Identify which cell holds the provided text, then report its (X, Y) central coordinate. 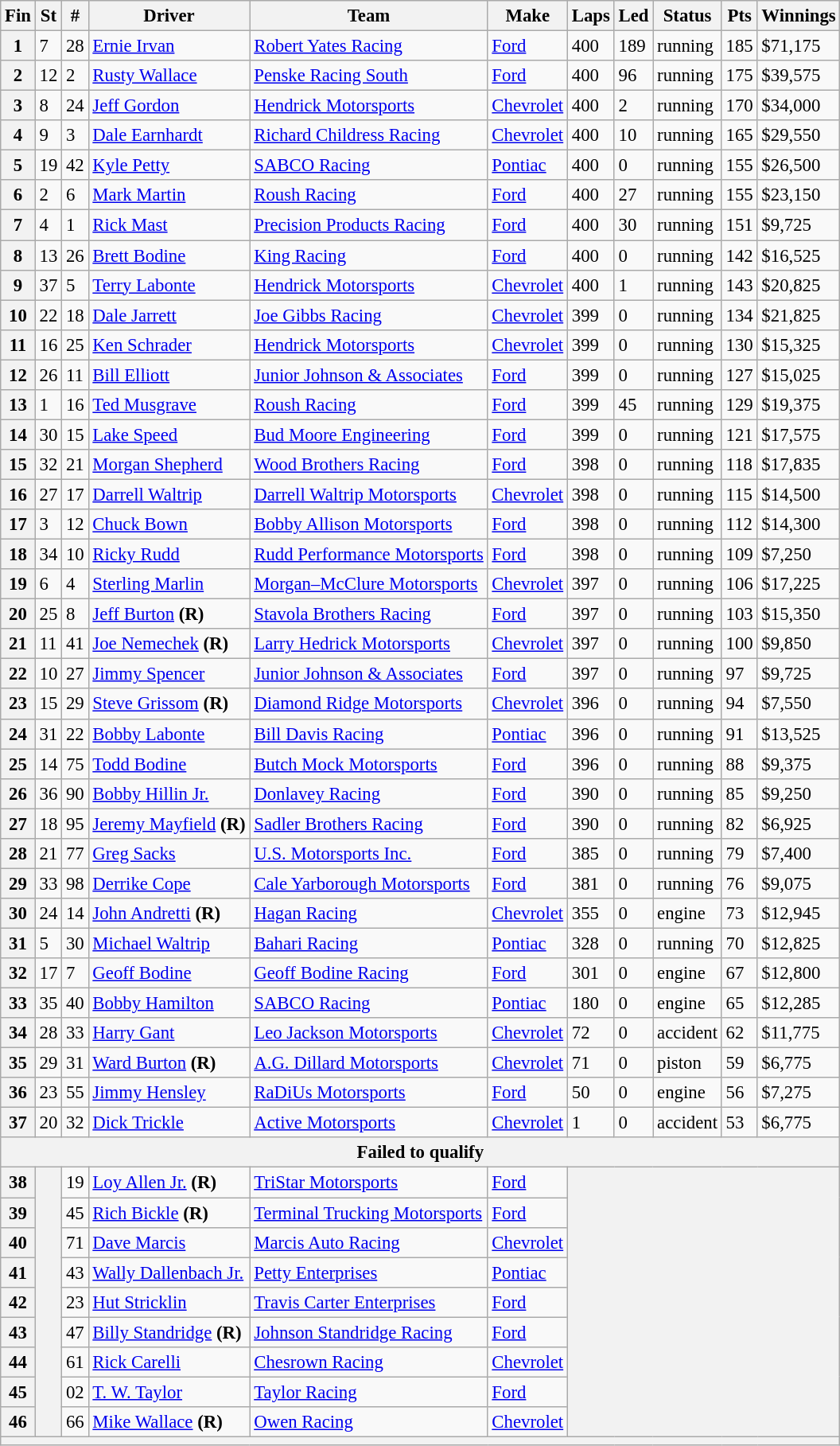
Jeff Gordon (169, 106)
Rick Mast (169, 225)
Rudd Performance Motorsports (369, 555)
Joe Gibbs Racing (369, 315)
Dale Earnhardt (169, 135)
55 (75, 1093)
67 (740, 973)
180 (590, 1004)
$6,925 (799, 824)
106 (740, 584)
$11,775 (799, 1033)
70 (740, 943)
Bobby Allison Motorsports (369, 524)
143 (740, 285)
38 (18, 1183)
76 (740, 883)
Failed to qualify (420, 1153)
355 (590, 914)
Bud Moore Engineering (369, 435)
$14,300 (799, 524)
Larry Hedrick Motorsports (369, 644)
02 (75, 1392)
Bill Elliott (169, 375)
$29,550 (799, 135)
St (48, 16)
U.S. Motorsports Inc. (369, 854)
Darrell Waltrip Motorsports (369, 494)
121 (740, 435)
Bobby Hamilton (169, 1004)
59 (740, 1063)
Rick Carelli (169, 1362)
Driver (169, 16)
$7,275 (799, 1093)
Team (369, 16)
381 (590, 883)
Loy Allen Jr. (R) (169, 1183)
Bahari Racing (369, 943)
189 (633, 46)
151 (740, 225)
Ernie Irvan (169, 46)
94 (740, 704)
Darrell Waltrip (169, 494)
Derrike Cope (169, 883)
Precision Products Racing (369, 225)
Butch Mock Motorsports (369, 764)
Petty Enterprises (369, 1273)
Leo Jackson Motorsports (369, 1033)
Rich Bickle (R) (169, 1213)
Sadler Brothers Racing (369, 824)
Donlavey Racing (369, 793)
165 (740, 135)
61 (75, 1362)
$7,250 (799, 555)
$14,500 (799, 494)
44 (18, 1362)
Penske Racing South (369, 76)
82 (740, 824)
Robert Yates Racing (369, 46)
Laps (590, 16)
Sterling Marlin (169, 584)
142 (740, 255)
88 (740, 764)
134 (740, 315)
Led (633, 16)
$9,075 (799, 883)
Brett Bodine (169, 255)
Wood Brothers Racing (369, 465)
73 (740, 914)
$15,325 (799, 345)
109 (740, 555)
Johnson Standridge Racing (369, 1332)
$9,250 (799, 793)
$7,400 (799, 854)
91 (740, 734)
Taylor Racing (369, 1392)
Dale Jarrett (169, 315)
301 (590, 973)
Jeremy Mayfield (R) (169, 824)
Joe Nemechek (R) (169, 644)
$12,945 (799, 914)
Marcis Auto Racing (369, 1242)
$9,850 (799, 644)
$16,525 (799, 255)
Kyle Petty (169, 166)
Terminal Trucking Motorsports (369, 1213)
130 (740, 345)
$34,000 (799, 106)
90 (75, 793)
Chesrown Racing (369, 1362)
Winnings (799, 16)
A.G. Dillard Motorsports (369, 1063)
98 (75, 883)
56 (740, 1093)
T. W. Taylor (169, 1392)
385 (590, 854)
# (75, 16)
39 (18, 1213)
Todd Bodine (169, 764)
$23,150 (799, 195)
Mike Wallace (R) (169, 1422)
Pts (740, 16)
Travis Carter Enterprises (369, 1302)
Morgan Shepherd (169, 465)
Ward Burton (R) (169, 1063)
Rusty Wallace (169, 76)
65 (740, 1004)
Hut Stricklin (169, 1302)
100 (740, 644)
Ricky Rudd (169, 555)
Ken Schrader (169, 345)
Ted Musgrave (169, 405)
62 (740, 1033)
Billy Standridge (R) (169, 1332)
$12,800 (799, 973)
72 (590, 1033)
103 (740, 614)
Owen Racing (369, 1422)
$13,525 (799, 734)
185 (740, 46)
Richard Childress Racing (369, 135)
Jimmy Hensley (169, 1093)
Dave Marcis (169, 1242)
$17,575 (799, 435)
75 (75, 764)
Terry Labonte (169, 285)
47 (75, 1332)
Diamond Ridge Motorsports (369, 704)
Greg Sacks (169, 854)
$9,375 (799, 764)
97 (740, 674)
Dick Trickle (169, 1123)
Active Motorsports (369, 1123)
96 (633, 76)
Status (687, 16)
Lake Speed (169, 435)
Cale Yarborough Motorsports (369, 883)
$17,835 (799, 465)
Harry Gant (169, 1033)
$19,375 (799, 405)
Make (527, 16)
Hagan Racing (369, 914)
RaDiUs Motorsports (369, 1093)
Jeff Burton (R) (169, 614)
Mark Martin (169, 195)
170 (740, 106)
95 (75, 824)
328 (590, 943)
$15,025 (799, 375)
112 (740, 524)
John Andretti (R) (169, 914)
175 (740, 76)
53 (740, 1123)
Geoff Bodine Racing (369, 973)
$7,550 (799, 704)
Michael Waltrip (169, 943)
118 (740, 465)
46 (18, 1422)
Fin (18, 16)
$12,825 (799, 943)
$26,500 (799, 166)
$15,350 (799, 614)
129 (740, 405)
$71,175 (799, 46)
Bill Davis Racing (369, 734)
Steve Grissom (R) (169, 704)
piston (687, 1063)
Bobby Labonte (169, 734)
Bobby Hillin Jr. (169, 793)
79 (740, 854)
$21,825 (799, 315)
Chuck Bown (169, 524)
Stavola Brothers Racing (369, 614)
$17,225 (799, 584)
$39,575 (799, 76)
127 (740, 375)
50 (590, 1093)
$20,825 (799, 285)
115 (740, 494)
Morgan–McClure Motorsports (369, 584)
Wally Dallenbach Jr. (169, 1273)
King Racing (369, 255)
66 (75, 1422)
Jimmy Spencer (169, 674)
TriStar Motorsports (369, 1183)
$12,285 (799, 1004)
77 (75, 854)
85 (740, 793)
Geoff Bodine (169, 973)
